Find where the given text appears and provide that cell's center as (x, y) coordinate. 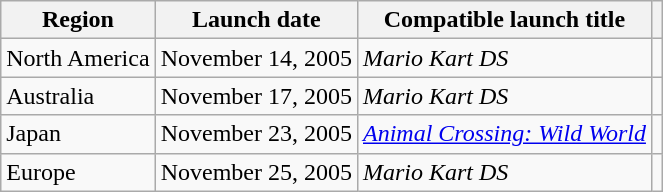
Japan (78, 134)
Region (78, 20)
November 17, 2005 (256, 96)
North America (78, 58)
Compatible launch title (504, 20)
Animal Crossing: Wild World (504, 134)
Europe (78, 172)
November 23, 2005 (256, 134)
November 25, 2005 (256, 172)
November 14, 2005 (256, 58)
Australia (78, 96)
Launch date (256, 20)
